Return the [x, y] coordinate for the center point of the cell that contains the specified text.  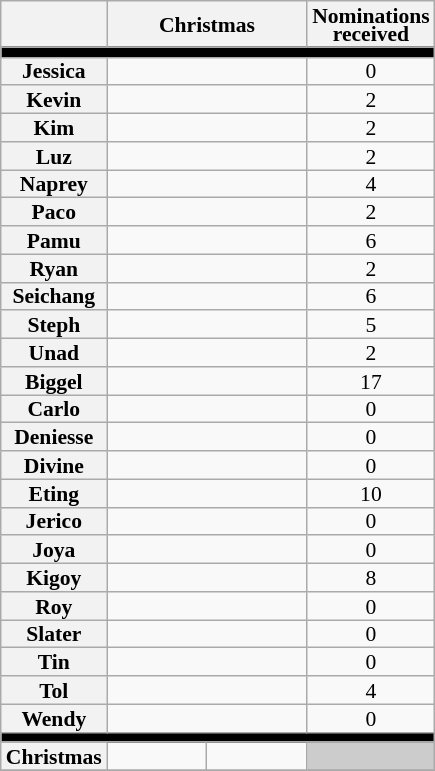
Deniesse [54, 437]
Joya [54, 550]
8 [371, 578]
Roy [54, 606]
Ryan [54, 268]
Steph [54, 325]
Luz [54, 156]
Eting [54, 493]
Biggel [54, 381]
5 [371, 325]
Tin [54, 662]
17 [371, 381]
Slater [54, 634]
Naprey [54, 184]
Wendy [54, 718]
Kigoy [54, 578]
Tol [54, 690]
Kim [54, 128]
Nominationsreceived [371, 24]
Unad [54, 353]
Carlo [54, 409]
10 [371, 493]
Jerico [54, 521]
Kevin [54, 100]
Pamu [54, 240]
Divine [54, 465]
Seichang [54, 296]
Jessica [54, 71]
Paco [54, 212]
